Determine the (x, y) coordinate at the center of the cell enclosing the given text.  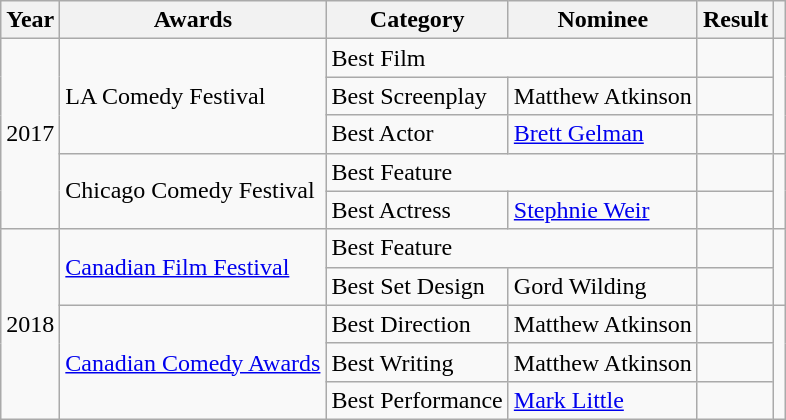
Canadian Film Festival (193, 267)
Best Writing (417, 362)
Best Actress (417, 210)
Best Direction (417, 324)
Category (417, 20)
Awards (193, 20)
Canadian Comedy Awards (193, 362)
LA Comedy Festival (193, 96)
Brett Gelman (602, 134)
Gord Wilding (602, 286)
Best Film (512, 58)
Year (30, 20)
Nominee (602, 20)
Best Actor (417, 134)
2017 (30, 134)
2018 (30, 324)
Best Performance (417, 400)
Best Set Design (417, 286)
Chicago Comedy Festival (193, 191)
Stephnie Weir (602, 210)
Best Screenplay (417, 96)
Result (735, 20)
Mark Little (602, 400)
